Detect which cell encompasses the target text, then output its [x, y] center coordinate. 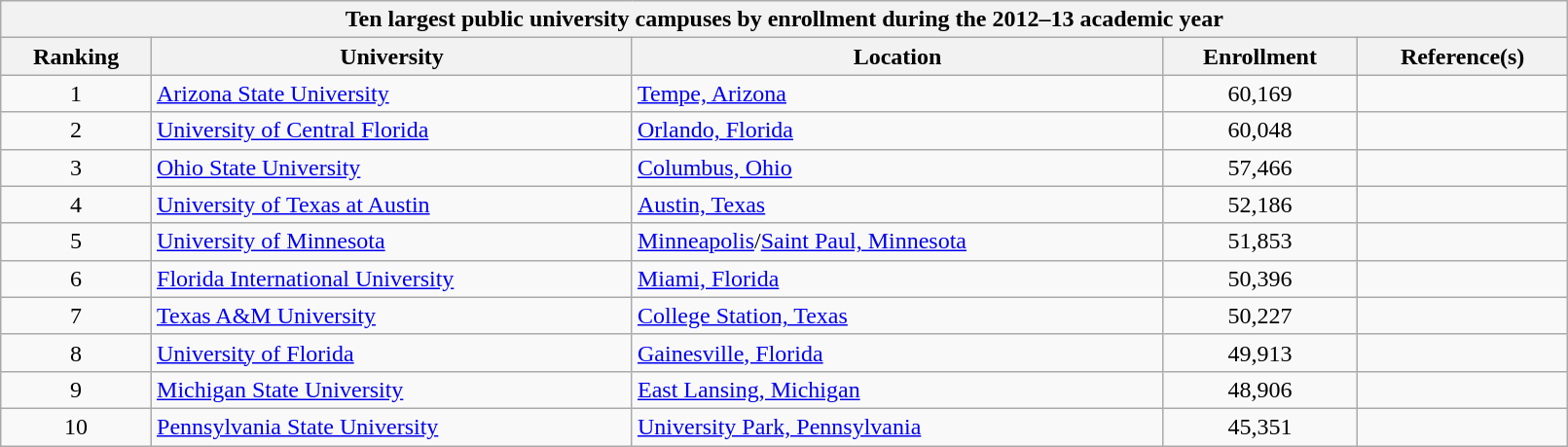
Gainesville, Florida [897, 353]
60,048 [1260, 130]
University [392, 56]
4 [76, 205]
Florida International University [392, 279]
7 [76, 316]
50,396 [1260, 279]
57,466 [1260, 168]
Orlando, Florida [897, 130]
University Park, Pennsylvania [897, 427]
College Station, Texas [897, 316]
6 [76, 279]
49,913 [1260, 353]
Michigan State University [392, 390]
Ranking [76, 56]
48,906 [1260, 390]
Ohio State University [392, 168]
5 [76, 242]
52,186 [1260, 205]
51,853 [1260, 242]
8 [76, 353]
Texas A&M University [392, 316]
Austin, Texas [897, 205]
3 [76, 168]
Minneapolis/Saint Paul, Minnesota [897, 242]
Arizona State University [392, 93]
Reference(s) [1462, 56]
45,351 [1260, 427]
50,227 [1260, 316]
1 [76, 93]
University of Texas at Austin [392, 205]
Columbus, Ohio [897, 168]
9 [76, 390]
Location [897, 56]
60,169 [1260, 93]
Miami, Florida [897, 279]
2 [76, 130]
East Lansing, Michigan [897, 390]
Ten largest public university campuses by enrollment during the 2012–13 academic year [784, 19]
Pennsylvania State University [392, 427]
Enrollment [1260, 56]
University of Florida [392, 353]
Tempe, Arizona [897, 93]
University of Central Florida [392, 130]
10 [76, 427]
University of Minnesota [392, 242]
